Output the (X, Y) coordinate of the center of the cell containing the given text.  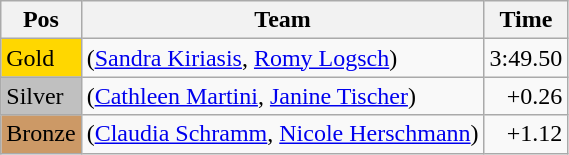
Pos (41, 20)
Time (526, 20)
Gold (41, 58)
(Claudia Schramm, Nicole Herschmann) (282, 134)
(Sandra Kiriasis, Romy Logsch) (282, 58)
Team (282, 20)
Silver (41, 96)
+0.26 (526, 96)
(Cathleen Martini, Janine Tischer) (282, 96)
Bronze (41, 134)
+1.12 (526, 134)
3:49.50 (526, 58)
